Pinpoint the cell where the given text exists, returning its (x, y) midpoint coordinate. 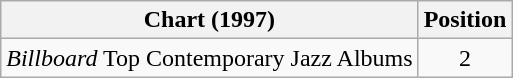
Position (465, 20)
2 (465, 58)
Chart (1997) (210, 20)
Billboard Top Contemporary Jazz Albums (210, 58)
